Find where the given text appears and provide that cell's center as (X, Y) coordinate. 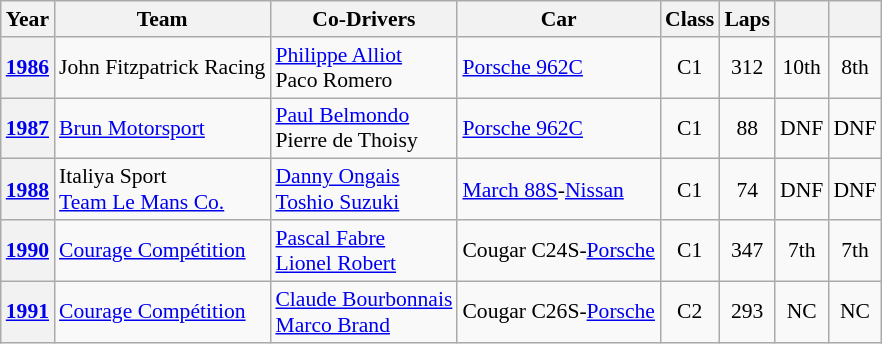
1990 (28, 250)
Co-Drivers (364, 19)
Year (28, 19)
1991 (28, 312)
Cougar C24S-Porsche (558, 250)
8th (854, 68)
74 (747, 190)
Philippe Alliot Paco Romero (364, 68)
March 88S-Nissan (558, 190)
Cougar C26S-Porsche (558, 312)
293 (747, 312)
Danny Ongais Toshio Suzuki (364, 190)
C2 (690, 312)
Claude Bourbonnais Marco Brand (364, 312)
1988 (28, 190)
1986 (28, 68)
Car (558, 19)
88 (747, 128)
347 (747, 250)
Pascal Fabre Lionel Robert (364, 250)
Team (162, 19)
Italiya Sport Team Le Mans Co. (162, 190)
Laps (747, 19)
1987 (28, 128)
10th (802, 68)
Class (690, 19)
John Fitzpatrick Racing (162, 68)
Paul Belmondo Pierre de Thoisy (364, 128)
Brun Motorsport (162, 128)
312 (747, 68)
